Locate the cell with the specified text and output its [x, y] center coordinate. 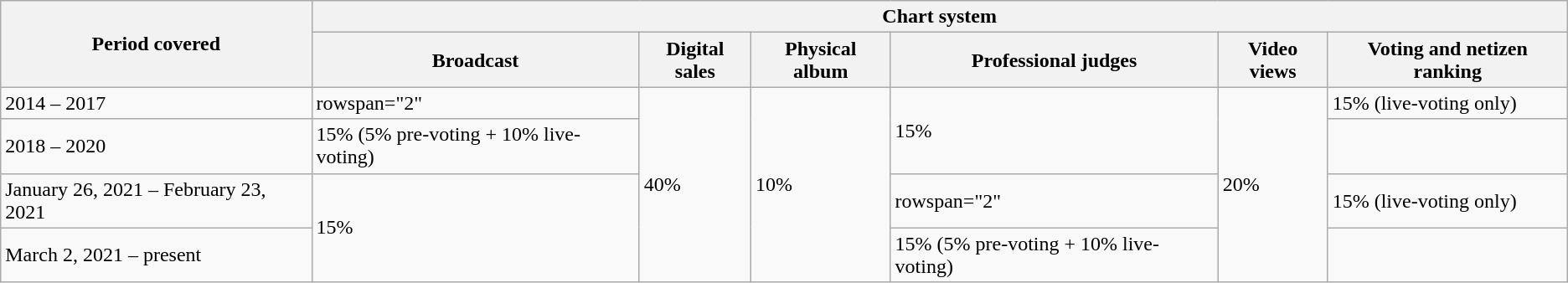
Video views [1273, 60]
20% [1273, 184]
Professional judges [1054, 60]
Physical album [821, 60]
Broadcast [476, 60]
January 26, 2021 – February 23, 2021 [156, 201]
2014 – 2017 [156, 103]
10% [821, 184]
Digital sales [695, 60]
Period covered [156, 44]
March 2, 2021 – present [156, 255]
Voting and netizen ranking [1447, 60]
2018 – 2020 [156, 146]
Chart system [940, 17]
40% [695, 184]
